Determine the [X, Y] coordinate at the center of the cell enclosing the given text.  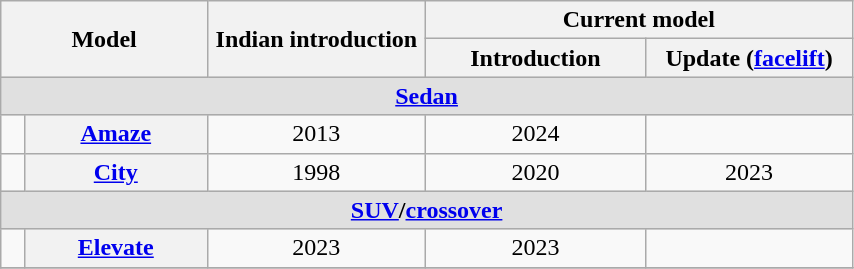
Introduction [535, 58]
Elevate [116, 248]
2020 [535, 172]
Current model [638, 20]
SUV/crossover [427, 210]
Indian introduction [317, 39]
Amaze [116, 134]
2024 [535, 134]
Update (facelift) [750, 58]
Model [104, 39]
2013 [317, 134]
1998 [317, 172]
City [116, 172]
Sedan [427, 96]
